Return (x, y) of the center of cell containing provided text 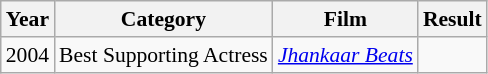
2004 (28, 55)
Category (164, 19)
Jhankaar Beats (346, 55)
Best Supporting Actress (164, 55)
Film (346, 19)
Result (452, 19)
Year (28, 19)
